Search for the cell housing the specified text and yield its (X, Y) center coordinate. 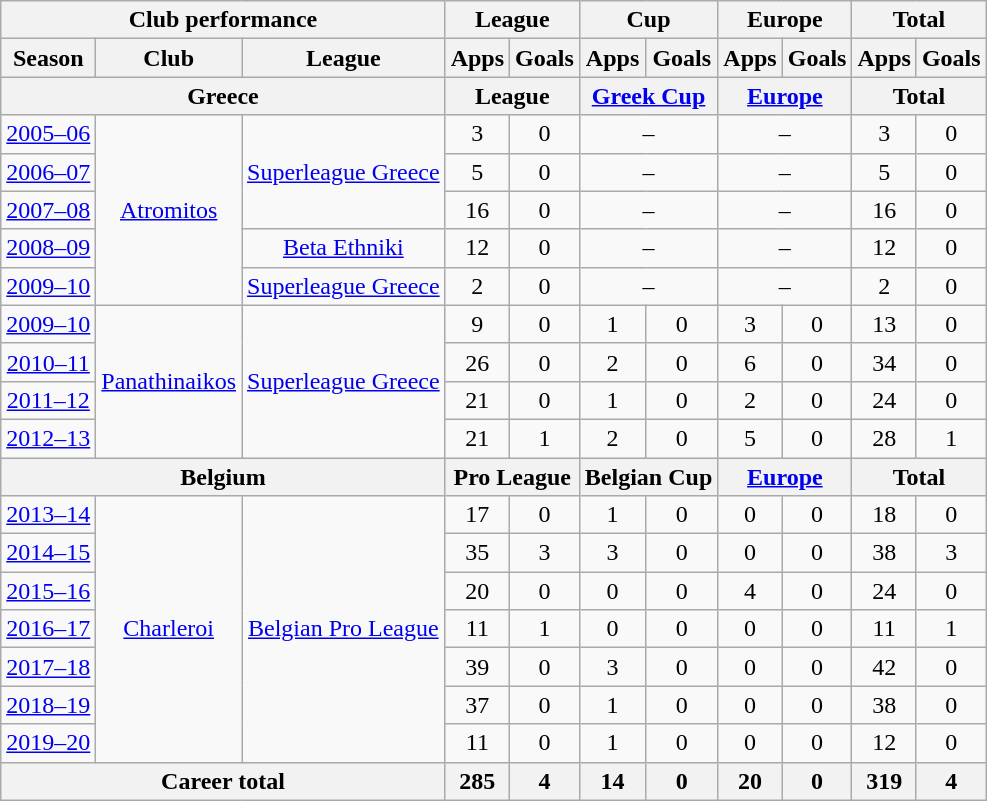
Season (48, 58)
6 (750, 362)
2018–19 (48, 705)
Belgian Cup (648, 477)
Charleroi (169, 629)
2006–07 (48, 172)
35 (477, 553)
9 (477, 324)
37 (477, 705)
Belgian Pro League (344, 629)
2017–18 (48, 667)
2019–20 (48, 743)
2005–06 (48, 134)
42 (884, 667)
Cup (648, 20)
Belgium (223, 477)
2016–17 (48, 629)
2014–15 (48, 553)
34 (884, 362)
26 (477, 362)
2012–13 (48, 438)
14 (612, 781)
Club performance (223, 20)
Career total (223, 781)
2007–08 (48, 210)
2008–09 (48, 248)
Greece (223, 96)
2015–16 (48, 591)
Club (169, 58)
Pro League (512, 477)
13 (884, 324)
2013–14 (48, 515)
Atromitos (169, 210)
2010–11 (48, 362)
319 (884, 781)
285 (477, 781)
Beta Ethniki (344, 248)
18 (884, 515)
Greek Cup (648, 96)
Panathinaikos (169, 381)
28 (884, 438)
17 (477, 515)
39 (477, 667)
2011–12 (48, 400)
